Identify which cell holds the provided text, then report its [X, Y] central coordinate. 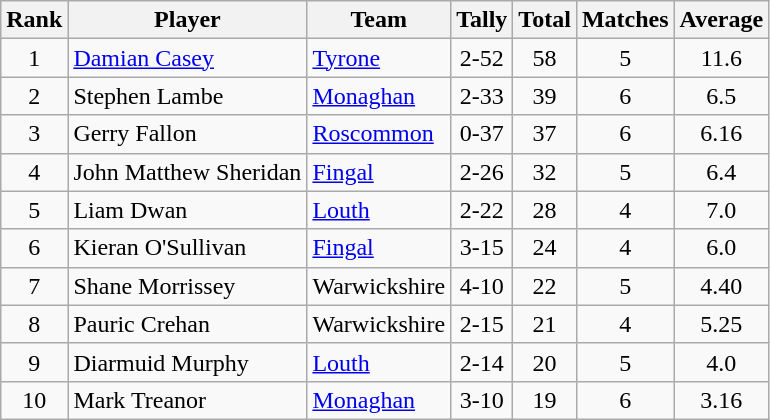
Pauric Crehan [188, 324]
3-10 [482, 400]
19 [545, 400]
6.5 [722, 96]
Kieran O'Sullivan [188, 248]
5.25 [722, 324]
Tally [482, 20]
24 [545, 248]
6.0 [722, 248]
6.16 [722, 134]
Roscommon [379, 134]
3.16 [722, 400]
4.40 [722, 286]
Gerry Fallon [188, 134]
Mark Treanor [188, 400]
1 [34, 58]
37 [545, 134]
Stephen Lambe [188, 96]
Team [379, 20]
Average [722, 20]
4-10 [482, 286]
20 [545, 362]
2-33 [482, 96]
2-15 [482, 324]
2-26 [482, 172]
11.6 [722, 58]
Matches [625, 20]
7 [34, 286]
Liam Dwan [188, 210]
6.4 [722, 172]
21 [545, 324]
Tyrone [379, 58]
10 [34, 400]
22 [545, 286]
39 [545, 96]
32 [545, 172]
4.0 [722, 362]
2-14 [482, 362]
Damian Casey [188, 58]
58 [545, 58]
John Matthew Sheridan [188, 172]
2 [34, 96]
Total [545, 20]
2-22 [482, 210]
3 [34, 134]
28 [545, 210]
9 [34, 362]
Shane Morrissey [188, 286]
8 [34, 324]
0-37 [482, 134]
2-52 [482, 58]
7.0 [722, 210]
Player [188, 20]
3-15 [482, 248]
Diarmuid Murphy [188, 362]
Rank [34, 20]
